Pinpoint the cell where the given text exists, returning its [x, y] midpoint coordinate. 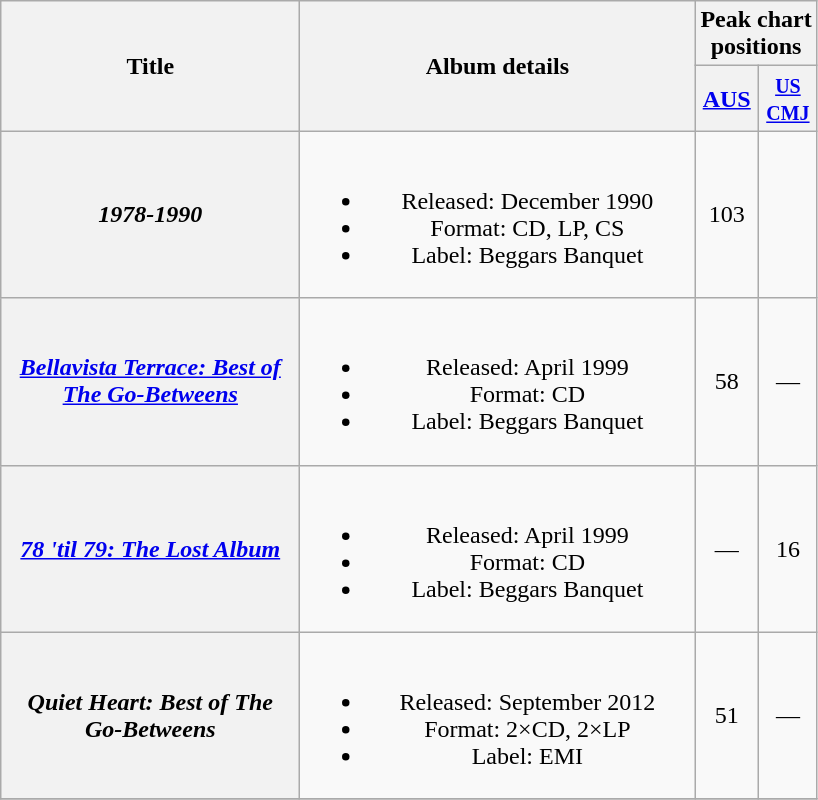
Album details [498, 66]
Released: September 2012Format: 2×CD, 2×LPLabel: EMI [498, 716]
103 [727, 214]
Peak chartpositions [756, 34]
1978-1990 [150, 214]
Quiet Heart: Best of The Go-Betweens [150, 716]
78 'til 79: The Lost Album [150, 548]
Released: December 1990Format: CD, LP, CSLabel: Beggars Banquet [498, 214]
USCMJ [788, 98]
AUS [727, 98]
16 [788, 548]
51 [727, 716]
58 [727, 382]
Title [150, 66]
Bellavista Terrace: Best of The Go-Betweens [150, 382]
